Detect which cell encompasses the target text, then output its [X, Y] center coordinate. 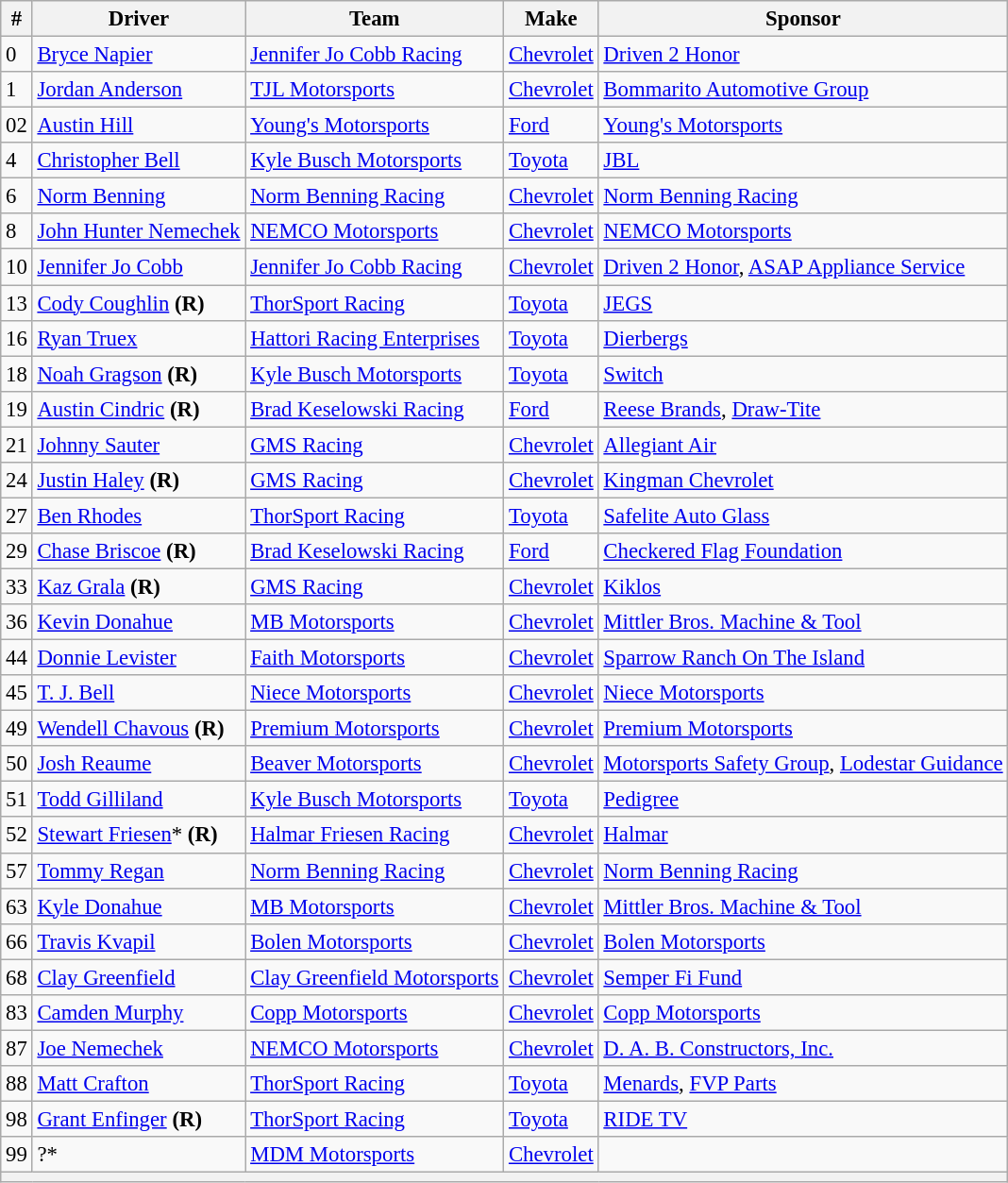
49 [17, 729]
Reese Brands, Draw-Tite [803, 409]
24 [17, 481]
Noah Gragson (R) [139, 374]
87 [17, 1048]
Clay Greenfield [139, 977]
99 [17, 1155]
63 [17, 906]
21 [17, 445]
88 [17, 1084]
98 [17, 1119]
18 [17, 374]
Todd Gilliland [139, 800]
Make [551, 19]
Christopher Bell [139, 161]
Ben Rhodes [139, 515]
Checkered Flag Foundation [803, 551]
Johnny Sauter [139, 445]
83 [17, 1013]
Travis Kvapil [139, 941]
8 [17, 231]
50 [17, 764]
44 [17, 658]
Halmar Friesen Racing [375, 836]
Kiklos [803, 586]
Kyle Donahue [139, 906]
0 [17, 55]
JBL [803, 161]
Hattori Racing Enterprises [375, 338]
Austin Hill [139, 126]
Menards, FVP Parts [803, 1084]
Bommarito Automotive Group [803, 90]
Switch [803, 374]
T. J. Bell [139, 693]
Wendell Chavous (R) [139, 729]
Matt Crafton [139, 1084]
Dierbergs [803, 338]
Grant Enfinger (R) [139, 1119]
# [17, 19]
?* [139, 1155]
Bryce Napier [139, 55]
Kevin Donahue [139, 622]
RIDE TV [803, 1119]
Norm Benning [139, 196]
Driven 2 Honor, ASAP Appliance Service [803, 267]
52 [17, 836]
Camden Murphy [139, 1013]
45 [17, 693]
Beaver Motorsports [375, 764]
Chase Briscoe (R) [139, 551]
57 [17, 870]
Jordan Anderson [139, 90]
Faith Motorsports [375, 658]
51 [17, 800]
Driven 2 Honor [803, 55]
13 [17, 303]
John Hunter Nemechek [139, 231]
Justin Haley (R) [139, 481]
JEGS [803, 303]
Joe Nemechek [139, 1048]
33 [17, 586]
36 [17, 622]
Team [375, 19]
02 [17, 126]
19 [17, 409]
Clay Greenfield Motorsports [375, 977]
29 [17, 551]
Semper Fi Fund [803, 977]
D. A. B. Constructors, Inc. [803, 1048]
Jennifer Jo Cobb [139, 267]
TJL Motorsports [375, 90]
Driver [139, 19]
Tommy Regan [139, 870]
Austin Cindric (R) [139, 409]
10 [17, 267]
Kingman Chevrolet [803, 481]
68 [17, 977]
Donnie Levister [139, 658]
Ryan Truex [139, 338]
MDM Motorsports [375, 1155]
Cody Coughlin (R) [139, 303]
6 [17, 196]
4 [17, 161]
Stewart Friesen* (R) [139, 836]
Motorsports Safety Group, Lodestar Guidance [803, 764]
Sponsor [803, 19]
16 [17, 338]
Sparrow Ranch On The Island [803, 658]
66 [17, 941]
Josh Reaume [139, 764]
27 [17, 515]
Allegiant Air [803, 445]
Pedigree [803, 800]
1 [17, 90]
Halmar [803, 836]
Safelite Auto Glass [803, 515]
Kaz Grala (R) [139, 586]
